Search for the cell housing the specified text and yield its (x, y) center coordinate. 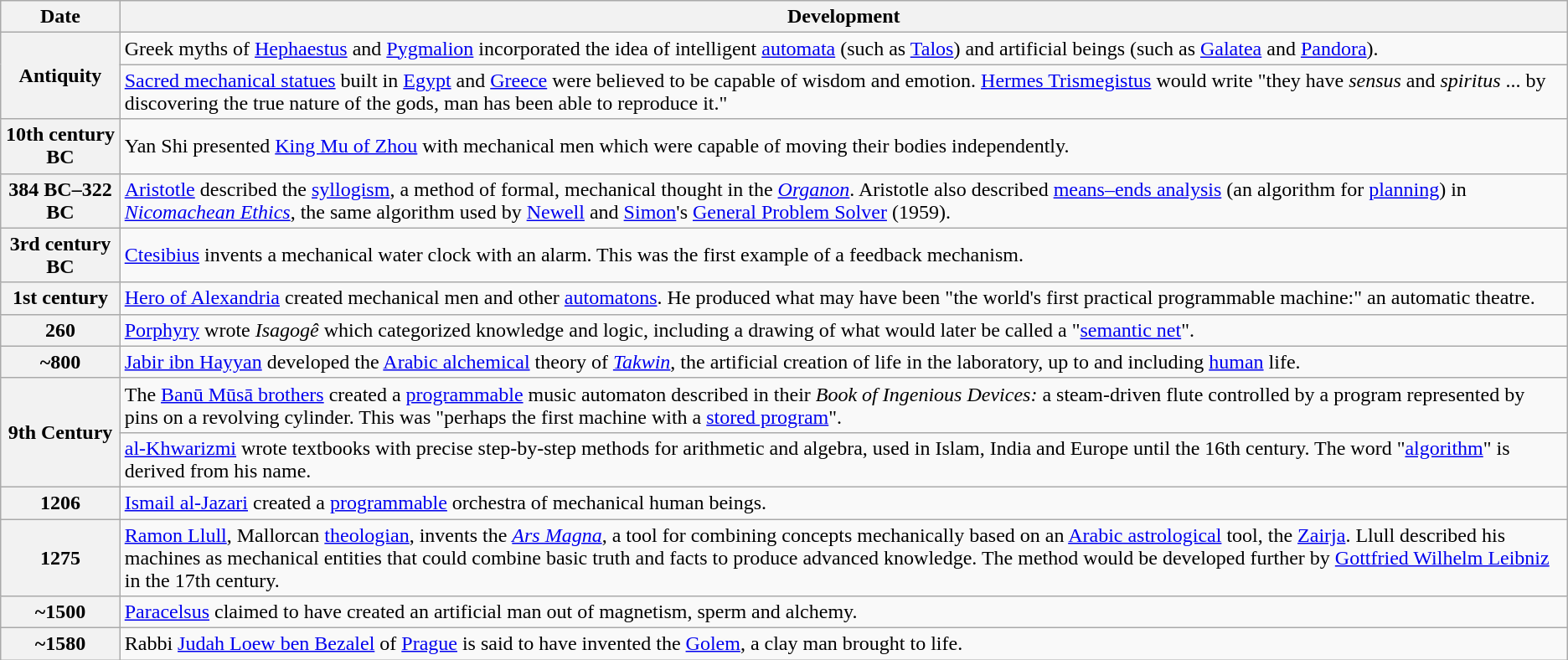
Paracelsus claimed to have created an artificial man out of magnetism, sperm and alchemy. (843, 612)
~1580 (60, 644)
260 (60, 330)
Ctesibius invents a mechanical water clock with an alarm. This was the first example of a feedback mechanism. (843, 255)
Development (843, 17)
Jabir ibn Hayyan developed the Arabic alchemical theory of Takwin, the artificial creation of life in the laboratory, up to and including human life. (843, 362)
1st century (60, 298)
~1500 (60, 612)
Porphyry wrote Isagogê which categorized knowledge and logic, including a drawing of what would later be called a "semantic net". (843, 330)
Ismail al-Jazari created a programmable orchestra of mechanical human beings. (843, 503)
1206 (60, 503)
Antiquity (60, 75)
Date (60, 17)
1275 (60, 558)
Yan Shi presented King Mu of Zhou with mechanical men which were capable of moving their bodies independently. (843, 146)
384 BC–322 BC (60, 201)
Rabbi Judah Loew ben Bezalel of Prague is said to have invented the Golem, a clay man brought to life. (843, 644)
3rd century BC (60, 255)
10th century BC (60, 146)
~800 (60, 362)
9th Century (60, 432)
